For the text-containing cell, return its midpoint in [x, y] coordinate format. 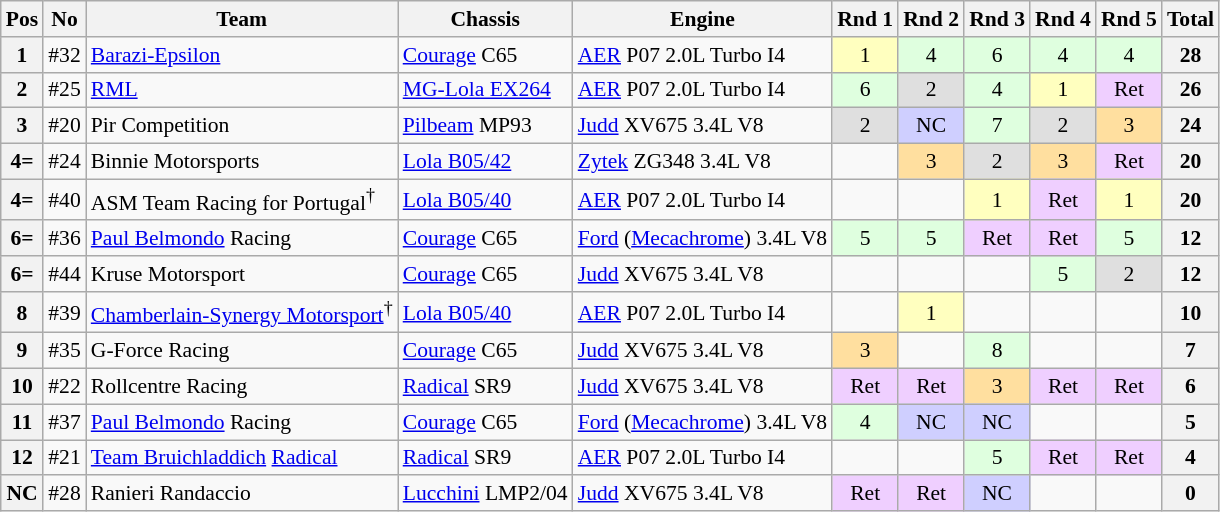
Team Bruichladdich Radical [242, 458]
#40 [64, 200]
0 [1190, 494]
Pilbeam MP93 [486, 126]
24 [1190, 126]
Team [242, 19]
Rnd 1 [865, 19]
Rnd 3 [997, 19]
#28 [64, 494]
Rnd 4 [1063, 19]
G-Force Racing [242, 351]
No [64, 19]
#39 [64, 312]
Rnd 2 [931, 19]
#44 [64, 274]
#21 [64, 458]
Kruse Motorsport [242, 274]
ASM Team Racing for Portugal† [242, 200]
#24 [64, 162]
#32 [64, 55]
Pir Competition [242, 126]
Chassis [486, 19]
Rnd 5 [1129, 19]
#25 [64, 90]
11 [22, 422]
Lucchini LMP2/04 [486, 494]
Pos [22, 19]
#20 [64, 126]
#36 [64, 239]
Chamberlain-Synergy Motorsport† [242, 312]
Barazi-Epsilon [242, 55]
Engine [703, 19]
9 [22, 351]
Binnie Motorsports [242, 162]
#35 [64, 351]
#22 [64, 387]
Zytek ZG348 3.4L V8 [703, 162]
MG-Lola EX264 [486, 90]
28 [1190, 55]
RML [242, 90]
#37 [64, 422]
Rollcentre Racing [242, 387]
26 [1190, 90]
Total [1190, 19]
Ranieri Randaccio [242, 494]
Lola B05/42 [486, 162]
